Detect which cell encompasses the target text, then output its [X, Y] center coordinate. 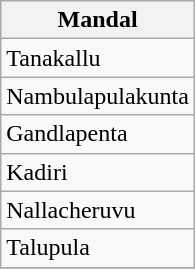
Nallacheruvu [98, 210]
Talupula [98, 248]
Kadiri [98, 172]
Mandal [98, 20]
Gandlapenta [98, 134]
Tanakallu [98, 58]
Nambulapulakunta [98, 96]
